Search for the cell housing the specified text and yield its [X, Y] center coordinate. 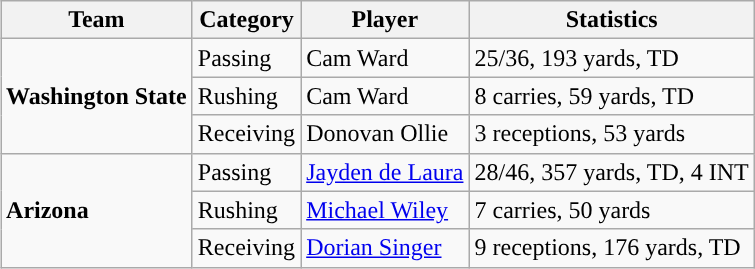
3 receptions, 53 yards [612, 134]
7 carries, 50 yards [612, 210]
Statistics [612, 20]
Player [385, 20]
Michael Wiley [385, 210]
9 receptions, 176 yards, TD [612, 248]
8 carries, 59 yards, TD [612, 96]
Washington State [97, 96]
Dorian Singer [385, 248]
Arizona [97, 210]
28/46, 357 yards, TD, 4 INT [612, 172]
Donovan Ollie [385, 134]
Category [246, 20]
25/36, 193 yards, TD [612, 58]
Jayden de Laura [385, 172]
Team [97, 20]
